For the text-containing cell, return its midpoint in [X, Y] coordinate format. 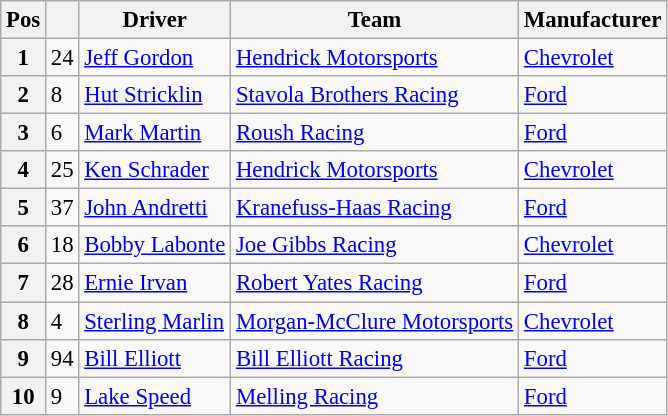
Bill Elliott Racing [375, 358]
Jeff Gordon [155, 58]
Roush Racing [375, 133]
2 [24, 95]
Stavola Brothers Racing [375, 95]
Morgan-McClure Motorsports [375, 321]
24 [62, 58]
1 [24, 58]
28 [62, 283]
Sterling Marlin [155, 321]
10 [24, 396]
5 [24, 208]
Melling Racing [375, 396]
Robert Yates Racing [375, 283]
Joe Gibbs Racing [375, 245]
18 [62, 245]
Team [375, 20]
Bill Elliott [155, 358]
Bobby Labonte [155, 245]
John Andretti [155, 208]
Hut Stricklin [155, 95]
Pos [24, 20]
37 [62, 208]
94 [62, 358]
Driver [155, 20]
Ernie Irvan [155, 283]
Ken Schrader [155, 170]
7 [24, 283]
Kranefuss-Haas Racing [375, 208]
Lake Speed [155, 396]
25 [62, 170]
3 [24, 133]
Mark Martin [155, 133]
Manufacturer [593, 20]
